Find where the given text appears and provide that cell's center as (X, Y) coordinate. 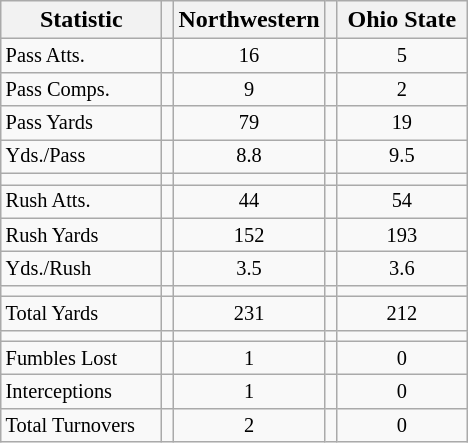
Pass Atts. (82, 56)
231 (249, 314)
Yds./Pass (82, 157)
Total Turnovers (82, 426)
Total Yards (82, 314)
79 (249, 123)
Rush Yards (82, 235)
193 (402, 235)
16 (249, 56)
54 (402, 201)
44 (249, 201)
9.5 (402, 157)
3.5 (249, 269)
8.8 (249, 157)
Ohio State (402, 20)
3.6 (402, 269)
9 (249, 89)
Northwestern (249, 20)
Interceptions (82, 392)
5 (402, 56)
Yds./Rush (82, 269)
19 (402, 123)
Fumbles Lost (82, 358)
Pass Comps. (82, 89)
Statistic (82, 20)
152 (249, 235)
212 (402, 314)
Rush Atts. (82, 201)
Pass Yards (82, 123)
